Identify which cell holds the provided text, then report its (x, y) central coordinate. 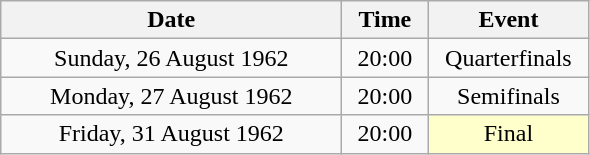
Friday, 31 August 1962 (172, 134)
Final (508, 134)
Date (172, 20)
Semifinals (508, 96)
Event (508, 20)
Sunday, 26 August 1962 (172, 58)
Monday, 27 August 1962 (172, 96)
Time (385, 20)
Quarterfinals (508, 58)
